From the cell containing the given text, extract its center point as [X, Y] coordinate. 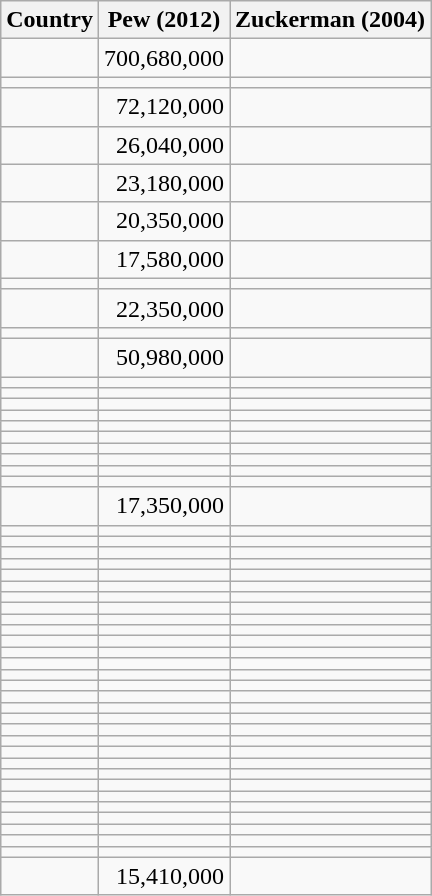
Zuckerman (2004) [330, 20]
23,180,000 [164, 183]
17,350,000 [164, 506]
Pew (2012) [164, 20]
26,040,000 [164, 145]
17,580,000 [164, 259]
700,680,000 [164, 58]
Country [50, 20]
50,980,000 [164, 357]
22,350,000 [164, 308]
15,410,000 [164, 876]
20,350,000 [164, 221]
72,120,000 [164, 107]
